For the text-containing cell, return its midpoint in [X, Y] coordinate format. 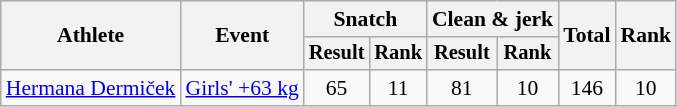
Hermana Dermiček [91, 88]
Athlete [91, 36]
146 [586, 88]
Girls' +63 kg [242, 88]
Snatch [366, 19]
11 [398, 88]
65 [337, 88]
81 [462, 88]
Clean & jerk [492, 19]
Event [242, 36]
Total [586, 36]
